Locate the cell with the specified text and output its [X, Y] center coordinate. 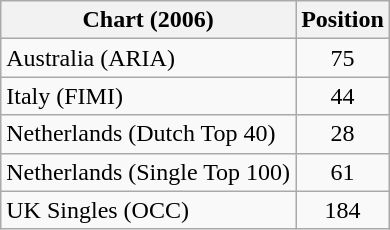
44 [343, 96]
184 [343, 210]
Chart (2006) [148, 20]
Australia (ARIA) [148, 58]
UK Singles (OCC) [148, 210]
28 [343, 134]
Italy (FIMI) [148, 96]
75 [343, 58]
61 [343, 172]
Position [343, 20]
Netherlands (Dutch Top 40) [148, 134]
Netherlands (Single Top 100) [148, 172]
